Return [X, Y] of the center of cell containing provided text 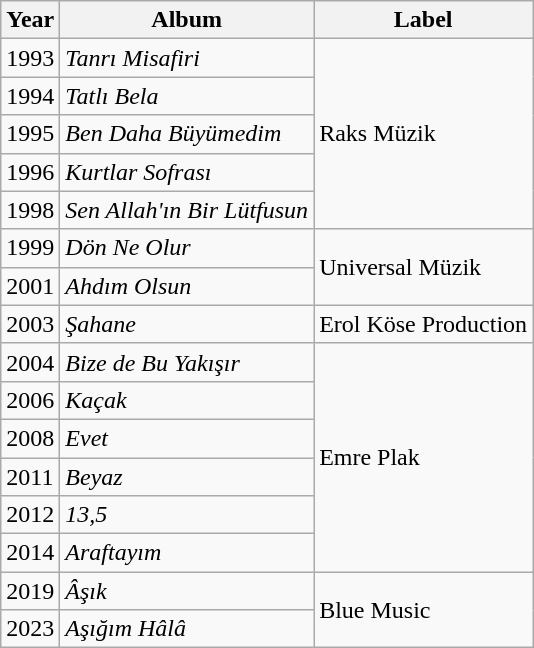
Emre Plak [424, 457]
Blue Music [424, 610]
1993 [30, 58]
Âşık [187, 591]
1995 [30, 134]
Ben Daha Büyümedim [187, 134]
Kaçak [187, 400]
Aşığım Hâlâ [187, 629]
Tatlı Bela [187, 96]
2006 [30, 400]
Year [30, 20]
Raks Müzik [424, 134]
2012 [30, 515]
Sen Allah'ın Bir Lütfusun [187, 210]
2019 [30, 591]
2003 [30, 324]
Ahdım Olsun [187, 286]
Evet [187, 438]
Şahane [187, 324]
2008 [30, 438]
2023 [30, 629]
Universal Müzik [424, 267]
Tanrı Misafiri [187, 58]
Araftayım [187, 553]
Bize de Bu Yakışır [187, 362]
2001 [30, 286]
2011 [30, 477]
Album [187, 20]
1994 [30, 96]
2004 [30, 362]
Kurtlar Sofrası [187, 172]
1998 [30, 210]
2014 [30, 553]
Dön Ne Olur [187, 248]
13,5 [187, 515]
Label [424, 20]
1996 [30, 172]
1999 [30, 248]
Erol Köse Production [424, 324]
Beyaz [187, 477]
